Output the [x, y] coordinate of the center of the cell containing the given text.  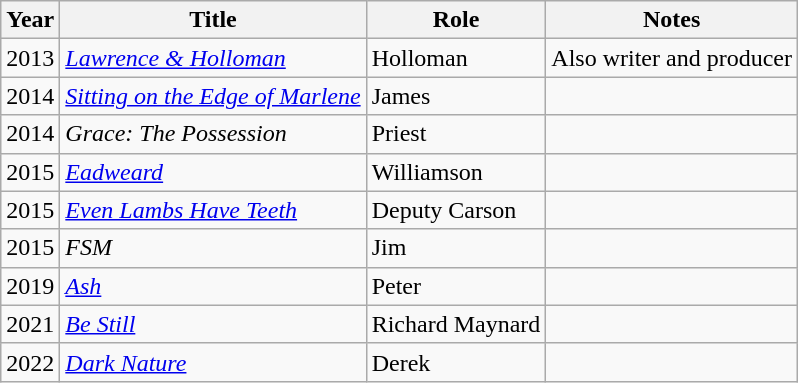
2022 [30, 362]
James [456, 96]
Jim [456, 248]
2013 [30, 58]
Williamson [456, 172]
Title [213, 20]
Deputy Carson [456, 210]
Ash [213, 286]
Lawrence & Holloman [213, 58]
Holloman [456, 58]
Peter [456, 286]
Year [30, 20]
Dark Nature [213, 362]
Priest [456, 134]
Sitting on the Edge of Marlene [213, 96]
Richard Maynard [456, 324]
Notes [672, 20]
Eadweard [213, 172]
Role [456, 20]
2019 [30, 286]
2021 [30, 324]
Grace: The Possession [213, 134]
Be Still [213, 324]
Even Lambs Have Teeth [213, 210]
Also writer and producer [672, 58]
Derek [456, 362]
FSM [213, 248]
